Output the (x, y) coordinate of the center of the cell containing the given text.  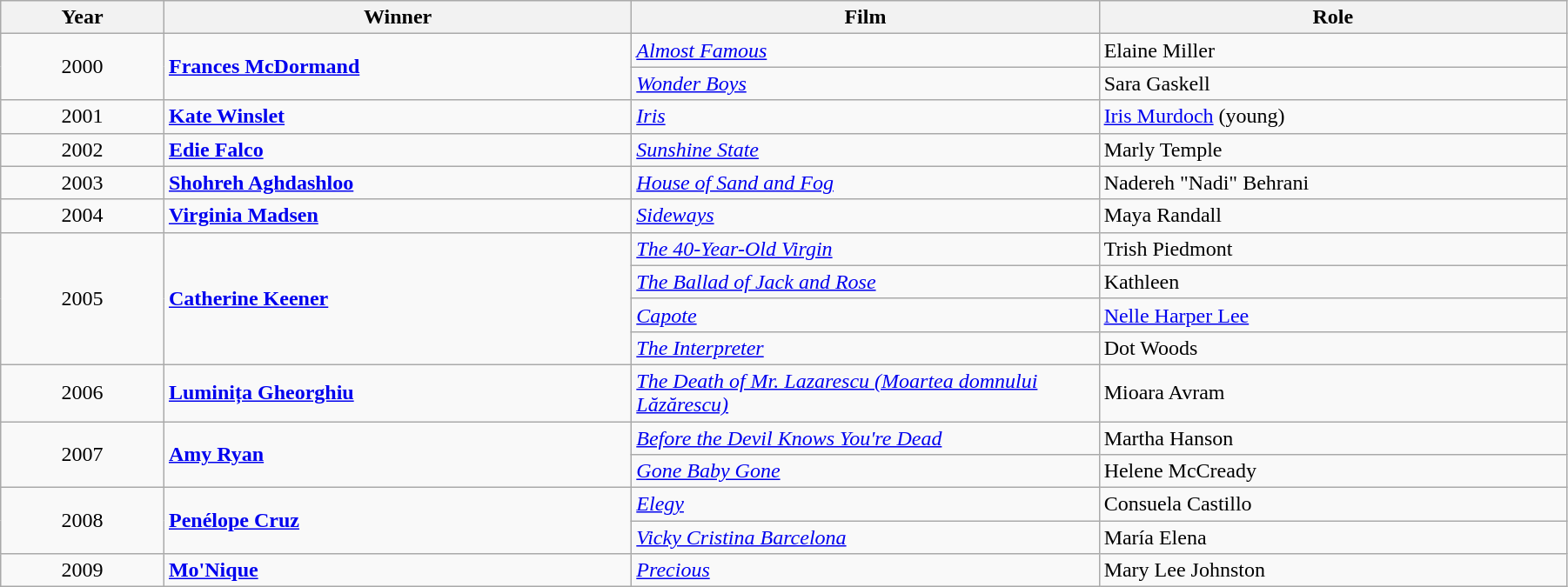
House of Sand and Fog (865, 183)
Sunshine State (865, 150)
2001 (83, 117)
Martha Hanson (1333, 437)
Frances McDormand (397, 67)
Dot Woods (1333, 348)
2008 (83, 521)
Kate Winslet (397, 117)
Year (83, 17)
2006 (83, 393)
Sara Gaskell (1333, 83)
Winner (397, 17)
Mary Lee Johnston (1333, 570)
Capote (865, 315)
Before the Devil Knows You're Dead (865, 437)
2003 (83, 183)
2005 (83, 298)
Maya Randall (1333, 216)
Wonder Boys (865, 83)
2000 (83, 67)
Almost Famous (865, 50)
Luminița Gheorghiu (397, 393)
Sideways (865, 216)
Gone Baby Gone (865, 471)
Role (1333, 17)
Iris (865, 117)
2004 (83, 216)
The Death of Mr. Lazarescu (Moartea domnului Lăzărescu) (865, 393)
Amy Ryan (397, 454)
Vicky Cristina Barcelona (865, 537)
Edie Falco (397, 150)
Trish Piedmont (1333, 249)
María Elena (1333, 537)
Marly Temple (1333, 150)
Mo'Nique (397, 570)
Penélope Cruz (397, 521)
Nelle Harper Lee (1333, 315)
Kathleen (1333, 282)
2009 (83, 570)
Film (865, 17)
Iris Murdoch (young) (1333, 117)
Elaine Miller (1333, 50)
Nadereh "Nadi" Behrani (1333, 183)
The Interpreter (865, 348)
Helene McCready (1333, 471)
The 40-Year-Old Virgin (865, 249)
Virginia Madsen (397, 216)
Elegy (865, 504)
Consuela Castillo (1333, 504)
2007 (83, 454)
Catherine Keener (397, 298)
Shohreh Aghdashloo (397, 183)
The Ballad of Jack and Rose (865, 282)
Precious (865, 570)
Mioara Avram (1333, 393)
2002 (83, 150)
